Search for the cell housing the specified text and yield its [x, y] center coordinate. 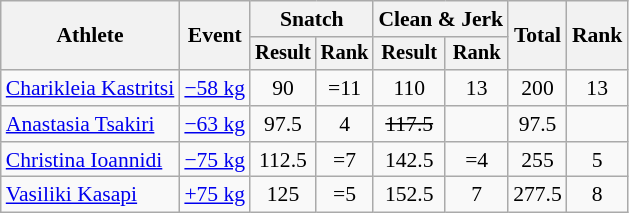
−63 kg [214, 124]
110 [409, 88]
152.5 [409, 195]
7 [476, 195]
277.5 [538, 195]
Charikleia Kastritsi [90, 88]
−58 kg [214, 88]
Athlete [90, 36]
117.5 [409, 124]
−75 kg [214, 160]
90 [283, 88]
=5 [345, 195]
=11 [345, 88]
142.5 [409, 160]
8 [598, 195]
Snatch [312, 19]
Vasiliki Kasapi [90, 195]
=4 [476, 160]
255 [538, 160]
200 [538, 88]
+75 kg [214, 195]
Total [538, 36]
Christina Ioannidi [90, 160]
=7 [345, 160]
Event [214, 36]
Clean & Jerk [440, 19]
4 [345, 124]
5 [598, 160]
Anastasia Tsakiri [90, 124]
112.5 [283, 160]
125 [283, 195]
